Search for the cell housing the specified text and yield its (X, Y) center coordinate. 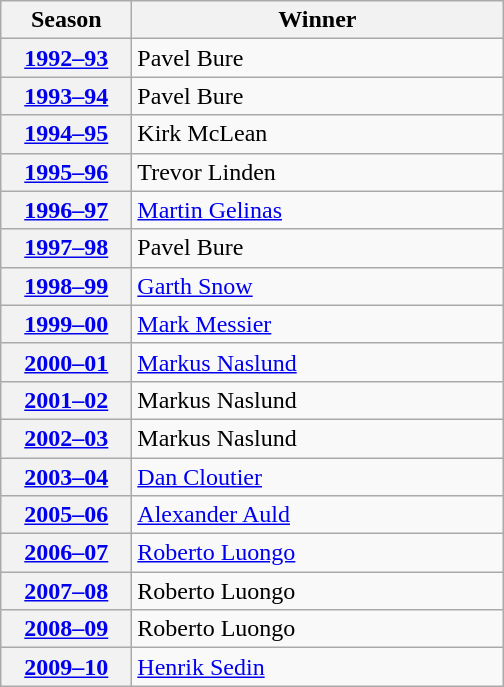
2000–01 (66, 362)
1998–99 (66, 286)
2001–02 (66, 400)
Season (66, 20)
1995–96 (66, 172)
1994–95 (66, 134)
Dan Cloutier (318, 477)
Martin Gelinas (318, 210)
1993–94 (66, 96)
1997–98 (66, 248)
Trevor Linden (318, 172)
Mark Messier (318, 324)
2009–10 (66, 667)
1992–93 (66, 58)
2006–07 (66, 553)
2007–08 (66, 591)
1996–97 (66, 210)
2005–06 (66, 515)
Henrik Sedin (318, 667)
1999–00 (66, 324)
2003–04 (66, 477)
Alexander Auld (318, 515)
Winner (318, 20)
2008–09 (66, 629)
Garth Snow (318, 286)
Kirk McLean (318, 134)
2002–03 (66, 438)
